Output the (X, Y) coordinate of the center of the cell containing the given text.  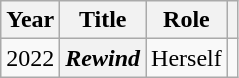
Role (187, 20)
Rewind (103, 58)
2022 (30, 58)
Year (30, 20)
Title (103, 20)
Herself (187, 58)
